Identify which cell holds the provided text, then report its (x, y) central coordinate. 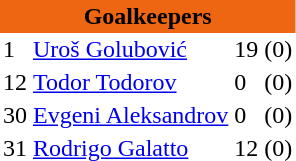
Goalkeepers (148, 16)
1 (15, 50)
Todor Todorov (130, 82)
19 (246, 50)
12 (15, 82)
Evgeni Aleksandrov (130, 116)
30 (15, 116)
Uroš Golubović (130, 50)
